Identify which cell holds the provided text, then report its (x, y) central coordinate. 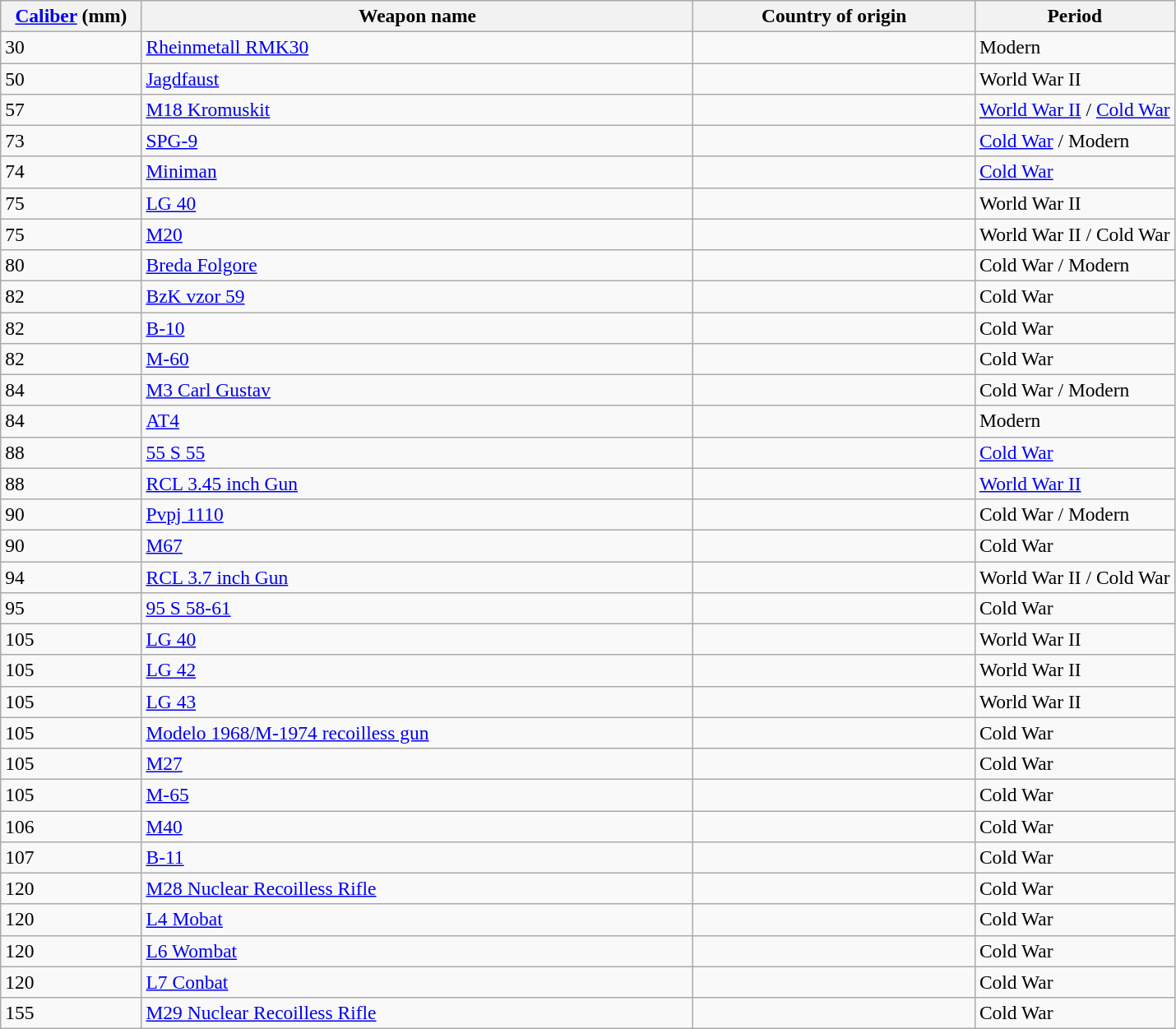
M18 Kromuskit (418, 109)
M67 (418, 545)
Jagdfaust (418, 78)
B-11 (418, 857)
M40 (418, 826)
57 (71, 109)
M-60 (418, 359)
Weapon name (418, 16)
LG 42 (418, 670)
M20 (418, 234)
Miniman (418, 172)
106 (71, 826)
M3 Carl Gustav (418, 390)
Period (1074, 16)
55 S 55 (418, 452)
73 (71, 141)
M-65 (418, 795)
Rheinmetall RMK30 (418, 47)
SPG-9 (418, 141)
50 (71, 78)
30 (71, 47)
80 (71, 265)
Caliber (mm) (71, 16)
95 (71, 608)
Pvpj 1110 (418, 514)
AT4 (418, 421)
95 S 58-61 (418, 608)
107 (71, 857)
Breda Folgore (418, 265)
Modelo 1968/M-1974 recoilless gun (418, 733)
L7 Conbat (418, 982)
LG 43 (418, 702)
Country of origin (834, 16)
M27 (418, 763)
RCL 3.7 inch Gun (418, 577)
M28 Nuclear Recoilless Rifle (418, 888)
74 (71, 172)
M29 Nuclear Recoilless Rifle (418, 1013)
155 (71, 1013)
RCL 3.45 inch Gun (418, 484)
L4 Mobat (418, 920)
BzK vzor 59 (418, 296)
L6 Wombat (418, 951)
94 (71, 577)
B-10 (418, 327)
